Capture the cell that displays the provided text and extract its (X, Y) central coordinate. 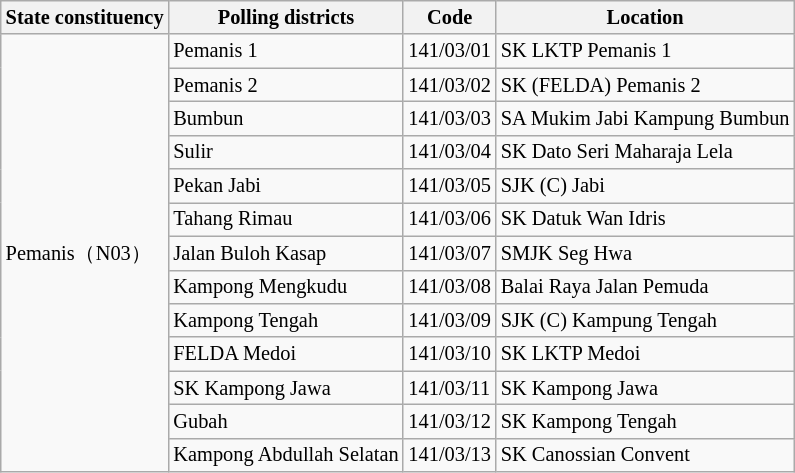
SK Kampong Tengah (646, 421)
Pemanis（N03） (85, 253)
Kampong Mengkudu (286, 287)
Pekan Jabi (286, 186)
Polling districts (286, 17)
FELDA Medoi (286, 354)
141/03/11 (449, 388)
SK Canossian Convent (646, 455)
141/03/05 (449, 186)
141/03/03 (449, 118)
SMJK Seg Hwa (646, 253)
Tahang Rimau (286, 219)
SK LKTP Pemanis 1 (646, 51)
Location (646, 17)
141/03/12 (449, 421)
Jalan Buloh Kasap (286, 253)
SJK (C) Jabi (646, 186)
Kampong Tengah (286, 320)
SK LKTP Medoi (646, 354)
SK Dato Seri Maharaja Lela (646, 152)
141/03/04 (449, 152)
SA Mukim Jabi Kampung Bumbun (646, 118)
SJK (C) Kampung Tengah (646, 320)
SK Datuk Wan Idris (646, 219)
141/03/07 (449, 253)
State constituency (85, 17)
Sulir (286, 152)
141/03/01 (449, 51)
141/03/08 (449, 287)
Bumbun (286, 118)
141/03/09 (449, 320)
Gubah (286, 421)
Pemanis 2 (286, 85)
141/03/02 (449, 85)
141/03/13 (449, 455)
Code (449, 17)
Kampong Abdullah Selatan (286, 455)
141/03/06 (449, 219)
Balai Raya Jalan Pemuda (646, 287)
SK (FELDA) Pemanis 2 (646, 85)
141/03/10 (449, 354)
Pemanis 1 (286, 51)
